Return the [X, Y] coordinate for the center point of the cell that contains the specified text.  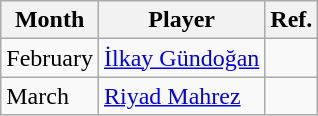
Player [181, 20]
February [50, 58]
Ref. [292, 20]
Riyad Mahrez [181, 96]
Month [50, 20]
İlkay Gündoğan [181, 58]
March [50, 96]
